Identify which cell holds the provided text, then report its [x, y] central coordinate. 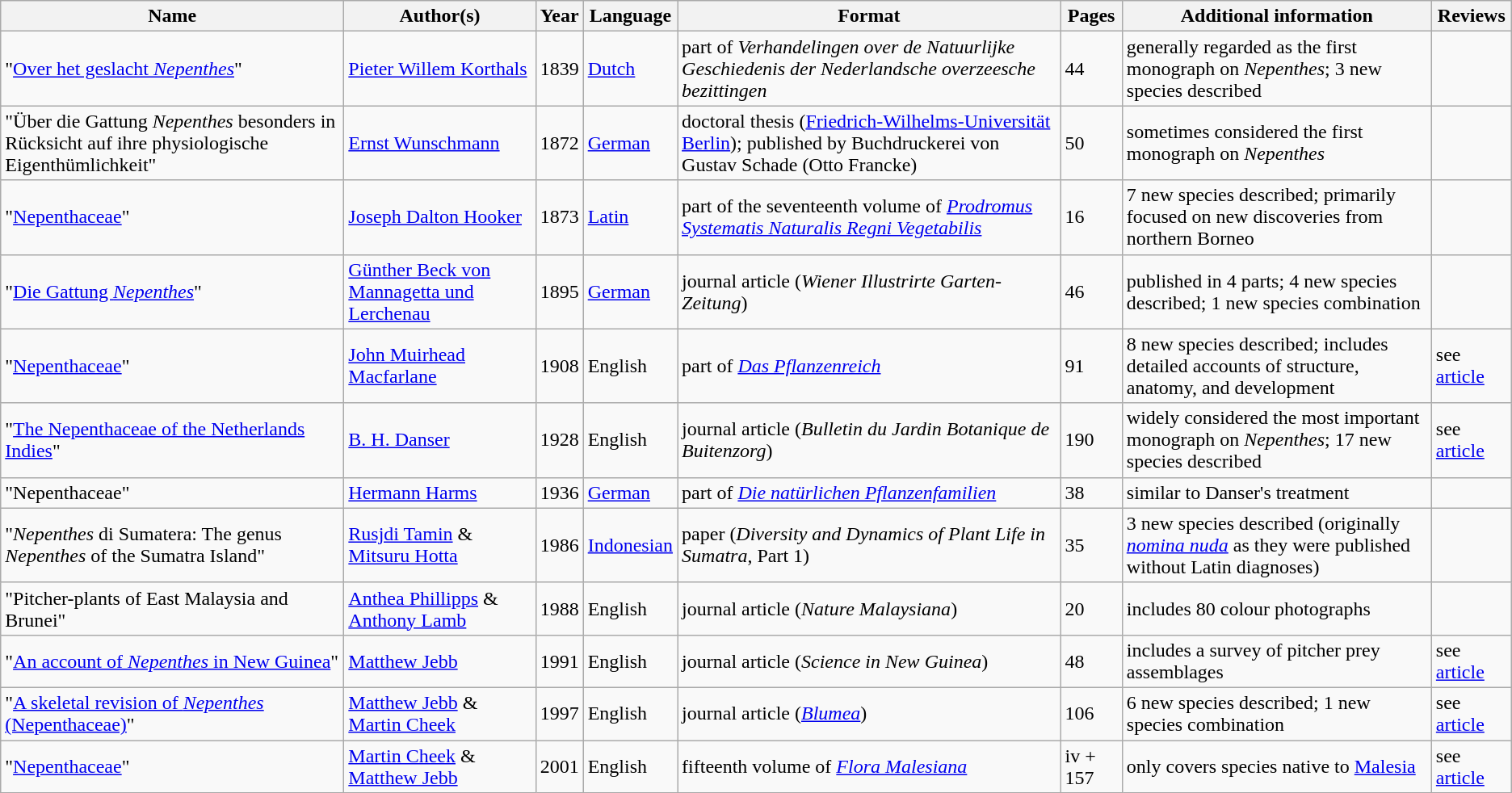
1873 [559, 217]
only covers species native to Malesia [1276, 766]
Ernst Wunschmann [439, 143]
paper (Diversity and Dynamics of Plant Life in Sumatra, Part 1) [869, 545]
doctoral thesis (Friedrich-Wilhelms-Universität Berlin); published by Buchdruckerei von Gustav Schade (Otto Francke) [869, 143]
"The Nepenthaceae of the Netherlands Indies" [173, 440]
Latin [630, 217]
7 new species described; primarily focused on new discoveries from northern Borneo [1276, 217]
44 [1091, 69]
journal article (Bulletin du Jardin Botanique de Buitenzorg) [869, 440]
"A skeletal revision of Nepenthes (Nepenthaceae)" [173, 714]
"An account of Nepenthes in New Guinea" [173, 661]
widely considered the most important monograph on Nepenthes; 17 new species described [1276, 440]
Author(s) [439, 16]
3 new species described (originally nomina nuda as they were published without Latin diagnoses) [1276, 545]
Anthea Phillipps & Anthony Lamb [439, 609]
sometimes considered the first monograph on Nepenthes [1276, 143]
1997 [559, 714]
journal article (Blumea) [869, 714]
part of Das Pflanzenreich [869, 366]
part of Verhandelingen over de Natuurlijke Geschiedenis der Nederlandsche overzeesche bezittingen [869, 69]
"Über die Gattung Nepenthes besonders in Rücksicht auf ihre physiologische Eigenthümlichkeit" [173, 143]
similar to Danser's treatment [1276, 493]
"Nepenthes di Sumatera: The genus Nepenthes of the Sumatra Island" [173, 545]
1986 [559, 545]
Year [559, 16]
2001 [559, 766]
1895 [559, 292]
part of Die natürlichen Pflanzenfamilien [869, 493]
16 [1091, 217]
50 [1091, 143]
Additional information [1276, 16]
1839 [559, 69]
Matthew Jebb & Martin Cheek [439, 714]
1991 [559, 661]
journal article (Science in New Guinea) [869, 661]
generally regarded as the first monograph on Nepenthes; 3 new species described [1276, 69]
"Die Gattung Nepenthes" [173, 292]
Joseph Dalton Hooker [439, 217]
1988 [559, 609]
iv + 157 [1091, 766]
46 [1091, 292]
6 new species described; 1 new species combination [1276, 714]
Language [630, 16]
"Pitcher-plants of East Malaysia and Brunei" [173, 609]
Hermann Harms [439, 493]
1936 [559, 493]
Pieter Willem Korthals [439, 69]
Indonesian [630, 545]
91 [1091, 366]
published in 4 parts; 4 new species described; 1 new species combination [1276, 292]
8 new species described; includes detailed accounts of structure, anatomy, and development [1276, 366]
includes 80 colour photographs [1276, 609]
20 [1091, 609]
Name [173, 16]
38 [1091, 493]
1872 [559, 143]
35 [1091, 545]
B. H. Danser [439, 440]
106 [1091, 714]
Rusjdi Tamin & Mitsuru Hotta [439, 545]
190 [1091, 440]
Martin Cheek & Matthew Jebb [439, 766]
journal article (Nature Malaysiana) [869, 609]
includes a survey of pitcher prey assemblages [1276, 661]
Dutch [630, 69]
48 [1091, 661]
Pages [1091, 16]
Reviews [1472, 16]
1908 [559, 366]
Format [869, 16]
John Muirhead Macfarlane [439, 366]
Günther Beck von Mannagetta und Lerchenau [439, 292]
part of the seventeenth volume of Prodromus Systematis Naturalis Regni Vegetabilis [869, 217]
journal article (Wiener Illustrirte Garten-Zeitung) [869, 292]
fifteenth volume of Flora Malesiana [869, 766]
"Over het geslacht Nepenthes" [173, 69]
Matthew Jebb [439, 661]
1928 [559, 440]
